Find where the given text appears and provide that cell's center as (X, Y) coordinate. 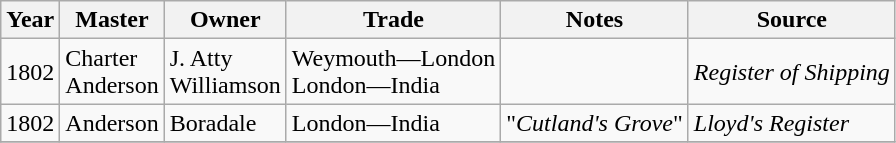
Source (792, 20)
Master (112, 20)
Register of Shipping (792, 72)
Lloyd's Register (792, 123)
"Cutland's Grove" (595, 123)
London—India (393, 123)
Anderson (112, 123)
Notes (595, 20)
Year (30, 20)
Weymouth—LondonLondon—India (393, 72)
Trade (393, 20)
J. AttyWilliamson (225, 72)
Boradale (225, 123)
Owner (225, 20)
CharterAnderson (112, 72)
